Scan for the cell matching the given text and deliver its (x, y) coordinate at center. 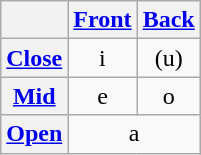
Front (102, 20)
i (102, 58)
Open (34, 134)
Close (34, 58)
e (102, 96)
o (168, 96)
Mid (34, 96)
a (134, 134)
(u) (168, 58)
Back (168, 20)
